Output the (x, y) coordinate of the center of the cell containing the given text.  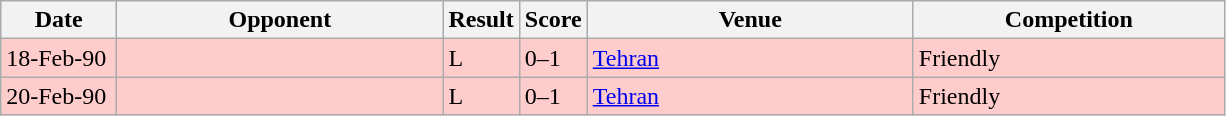
Date (59, 20)
Result (481, 20)
Competition (1068, 20)
20-Feb-90 (59, 96)
Opponent (280, 20)
Score (553, 20)
18-Feb-90 (59, 58)
Venue (750, 20)
